Provide the (X, Y) coordinate of the cell's center where the given text is located.  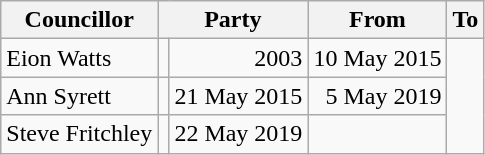
Ann Syrett (80, 96)
Steve Fritchley (80, 134)
10 May 2015 (378, 58)
2003 (238, 58)
To (466, 20)
From (378, 20)
21 May 2015 (238, 96)
Eion Watts (80, 58)
5 May 2019 (378, 96)
Councillor (80, 20)
22 May 2019 (238, 134)
Party (233, 20)
